Return (x, y) of the center of cell containing provided text 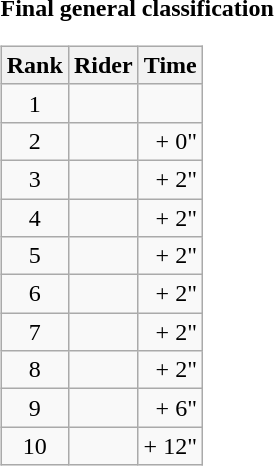
5 (34, 256)
+ 6" (170, 408)
+ 12" (170, 446)
+ 0" (170, 141)
9 (34, 408)
8 (34, 370)
10 (34, 446)
Rider (103, 65)
1 (34, 103)
Time (170, 65)
4 (34, 217)
3 (34, 179)
6 (34, 294)
7 (34, 332)
Rank (34, 65)
2 (34, 141)
